Determine the (x, y) coordinate at the center of the cell enclosing the given text.  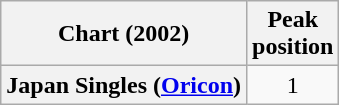
Peakposition (293, 34)
Chart (2002) (124, 34)
1 (293, 85)
Japan Singles (Oricon) (124, 85)
